Detect which cell encompasses the target text, then output its (X, Y) center coordinate. 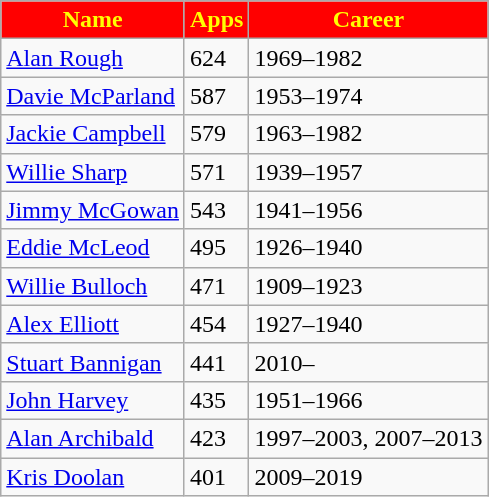
1969–1982 (368, 58)
471 (216, 286)
Career (368, 20)
441 (216, 362)
435 (216, 400)
454 (216, 324)
1927–1940 (368, 324)
401 (216, 477)
423 (216, 438)
Willie Sharp (93, 172)
624 (216, 58)
495 (216, 248)
1939–1957 (368, 172)
Davie McParland (93, 96)
Eddie McLeod (93, 248)
543 (216, 210)
Jimmy McGowan (93, 210)
571 (216, 172)
1951–1966 (368, 400)
2010– (368, 362)
Stuart Bannigan (93, 362)
1926–1940 (368, 248)
587 (216, 96)
1909–1923 (368, 286)
Jackie Campbell (93, 134)
Apps (216, 20)
Alan Archibald (93, 438)
579 (216, 134)
1963–1982 (368, 134)
1953–1974 (368, 96)
1997–2003, 2007–2013 (368, 438)
1941–1956 (368, 210)
Alex Elliott (93, 324)
Name (93, 20)
John Harvey (93, 400)
Alan Rough (93, 58)
Kris Doolan (93, 477)
2009–2019 (368, 477)
Willie Bulloch (93, 286)
